Return the (X, Y) coordinate for the center point of the cell that contains the specified text.  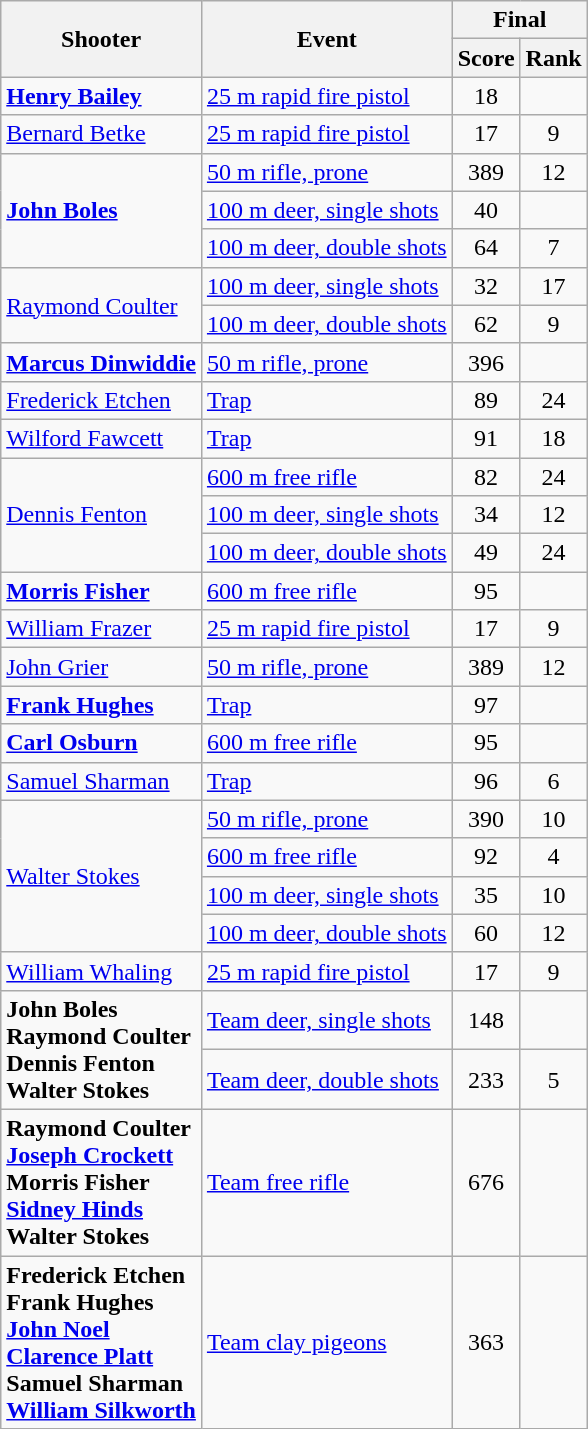
Walter Stokes (102, 876)
Team deer, double shots (326, 1080)
6 (554, 781)
Carl Osburn (102, 743)
148 (486, 1020)
Samuel Sharman (102, 781)
William Whaling (102, 971)
Frank Hughes (102, 705)
Morris Fisher (102, 591)
35 (486, 895)
Score (486, 58)
62 (486, 324)
Team deer, single shots (326, 1020)
Wilford Fawcett (102, 438)
Raymond Coulter (102, 305)
Shooter (102, 39)
60 (486, 933)
Bernard Betke (102, 134)
Dennis Fenton (102, 515)
96 (486, 781)
40 (486, 210)
32 (486, 286)
Rank (554, 58)
Frederick Etchen Frank Hughes John Noel Clarence Platt Samuel Sharman William Silkworth (102, 1342)
91 (486, 438)
Raymond Coulter Joseph Crockett Morris Fisher Sidney Hinds Walter Stokes (102, 1182)
390 (486, 819)
Event (326, 39)
64 (486, 248)
John Boles (102, 210)
Team free rifle (326, 1182)
363 (486, 1342)
82 (486, 477)
Final (520, 20)
92 (486, 857)
89 (486, 400)
5 (554, 1080)
Henry Bailey (102, 96)
Frederick Etchen (102, 400)
John Grier (102, 667)
49 (486, 553)
William Frazer (102, 629)
34 (486, 515)
233 (486, 1080)
396 (486, 362)
Team clay pigeons (326, 1342)
4 (554, 857)
John Boles Raymond Coulter Dennis Fenton Walter Stokes (102, 1050)
676 (486, 1182)
7 (554, 248)
Marcus Dinwiddie (102, 362)
97 (486, 705)
